From the cell containing the given text, extract its center point as [X, Y] coordinate. 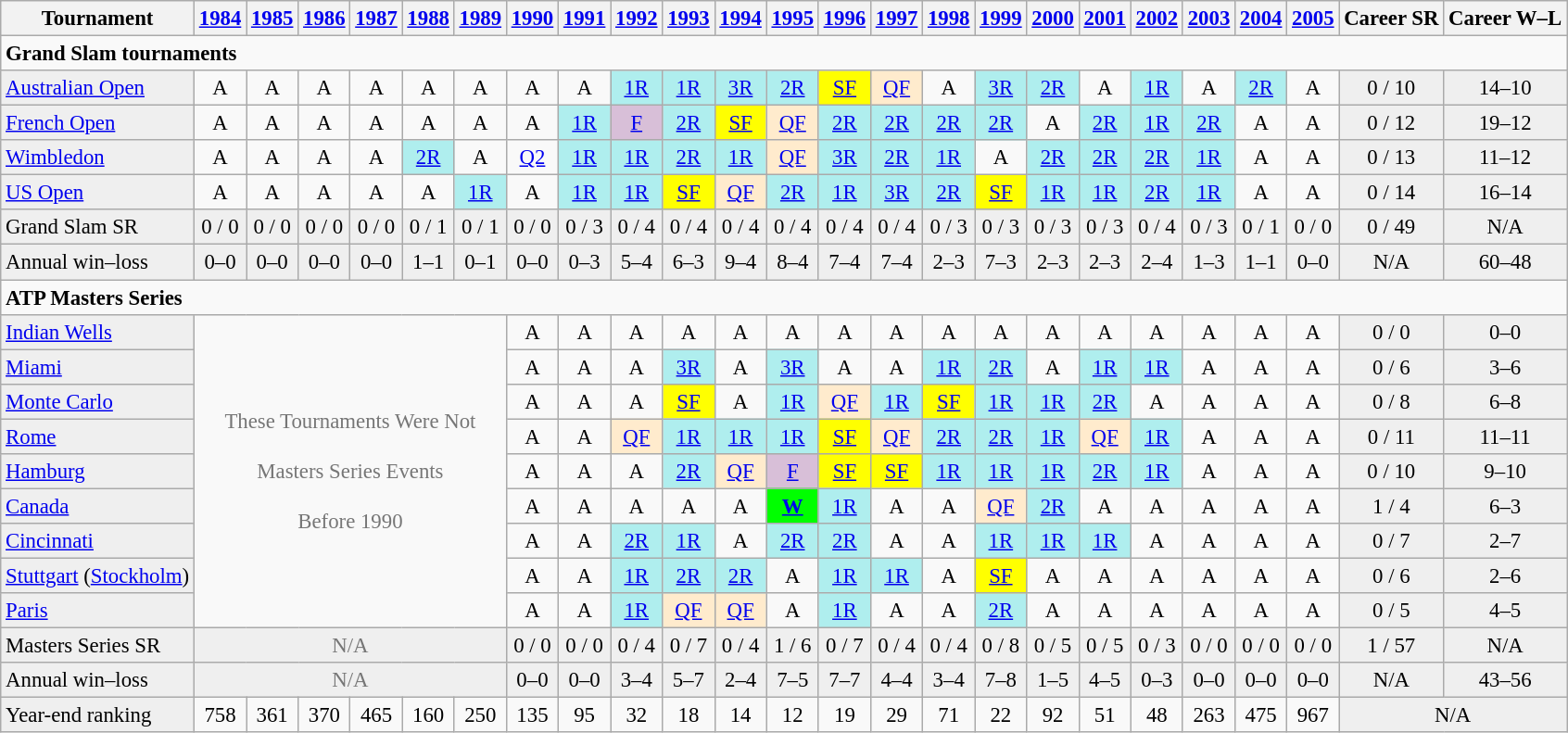
9–4 [740, 262]
14 [740, 715]
95 [585, 715]
1 / 57 [1392, 646]
758 [220, 715]
263 [1208, 715]
250 [480, 715]
Rome [98, 436]
1988 [428, 19]
0 / 14 [1392, 193]
92 [1053, 715]
3–6 [1505, 367]
7–8 [1001, 680]
1998 [949, 19]
US Open [98, 193]
0 / 49 [1392, 227]
160 [428, 715]
48 [1157, 715]
11–12 [1505, 158]
1996 [844, 19]
Stuttgart (Stockholm) [98, 575]
1999 [1001, 19]
Australian Open [98, 88]
14–10 [1505, 88]
9–10 [1505, 472]
135 [532, 715]
Miami [98, 367]
2002 [1157, 19]
60–48 [1505, 262]
2004 [1261, 19]
51 [1105, 715]
1986 [324, 19]
1990 [532, 19]
475 [1261, 715]
12 [792, 715]
967 [1313, 715]
6–8 [1505, 401]
1994 [740, 19]
1 / 4 [1392, 506]
Cincinnati [98, 541]
0 / 12 [1392, 123]
361 [272, 715]
1989 [480, 19]
18 [689, 715]
1984 [220, 19]
43–56 [1505, 680]
0 / 13 [1392, 158]
2003 [1208, 19]
0 / 11 [1392, 436]
7–3 [1001, 262]
2000 [1053, 19]
71 [949, 715]
4–4 [896, 680]
0–1 [480, 262]
Hamburg [98, 472]
Tournament [98, 19]
370 [324, 715]
2–7 [1505, 541]
ATP Masters Series [784, 297]
Canada [98, 506]
1997 [896, 19]
1987 [376, 19]
Career W–L [1505, 19]
These Tournaments Were NotMasters Series EventsBefore 1990 [350, 471]
19 [844, 715]
Q2 [532, 158]
1993 [689, 19]
7–5 [792, 680]
Monte Carlo [98, 401]
19–12 [1505, 123]
1985 [272, 19]
Career SR [1392, 19]
1992 [637, 19]
8–4 [792, 262]
1991 [585, 19]
1–3 [1208, 262]
2001 [1105, 19]
2–6 [1505, 575]
22 [1001, 715]
5–4 [637, 262]
32 [637, 715]
5–7 [689, 680]
Wimbledon [98, 158]
16–14 [1505, 193]
Grand Slam SR [98, 227]
1 / 6 [792, 646]
11–11 [1505, 436]
29 [896, 715]
1–5 [1053, 680]
1995 [792, 19]
Indian Wells [98, 332]
7–7 [844, 680]
French Open [98, 123]
2005 [1313, 19]
W [792, 506]
Paris [98, 611]
465 [376, 715]
Masters Series SR [98, 646]
Grand Slam tournaments [784, 54]
Year-end ranking [98, 715]
